Extract the (X, Y) coordinate from the center of the cell holding the provided text.  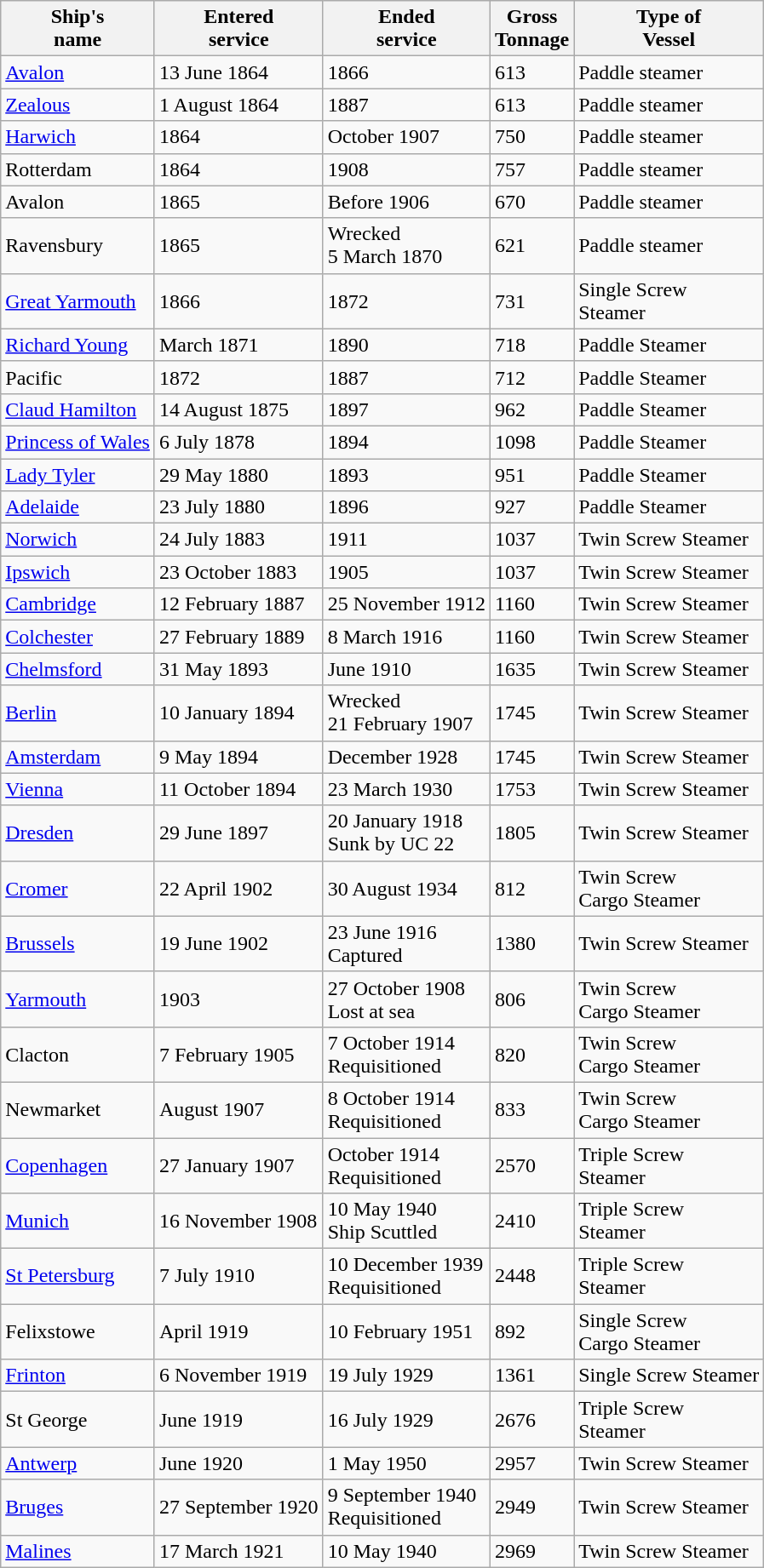
Chelmsford (78, 669)
March 1871 (238, 345)
2448 (531, 1277)
10 May 1940 (406, 1551)
812 (531, 889)
2969 (531, 1551)
7 February 1905 (238, 1054)
Newmarket (78, 1110)
750 (531, 137)
St Petersburg (78, 1277)
1897 (406, 409)
October 1907 (406, 137)
27 February 1889 (238, 637)
Frinton (78, 1376)
Cambridge (78, 604)
Bruges (78, 1507)
2676 (531, 1420)
October 1914Requisitioned (406, 1165)
GrossTonnage (531, 29)
Single Screw Steamer (669, 1376)
Brussels (78, 943)
2957 (531, 1463)
June 1919 (238, 1420)
27 September 1920 (238, 1507)
June 1920 (238, 1463)
Ship'sname (78, 29)
29 May 1880 (238, 474)
Before 1906 (406, 202)
Adelaide (78, 507)
718 (531, 345)
August 1907 (238, 1110)
10 February 1951 (406, 1331)
1361 (531, 1376)
Single ScrewCargo Steamer (669, 1331)
621 (531, 245)
St George (78, 1420)
29 June 1897 (238, 833)
16 July 1929 (406, 1420)
19 June 1902 (238, 943)
757 (531, 169)
Malines (78, 1551)
9 May 1894 (238, 757)
1380 (531, 943)
Claud Hamilton (78, 409)
Amsterdam (78, 757)
1753 (531, 789)
1805 (531, 833)
1098 (531, 442)
806 (531, 999)
962 (531, 409)
833 (531, 1110)
Wrecked5 March 1870 (406, 245)
Zealous (78, 105)
1 August 1864 (238, 105)
Ipswich (78, 572)
17 March 1921 (238, 1551)
Vienna (78, 789)
Great Yarmouth (78, 301)
10 January 1894 (238, 713)
Wrecked21 February 1907 (406, 713)
1903 (238, 999)
7 October 1914Requisitioned (406, 1054)
June 1910 (406, 669)
951 (531, 474)
731 (531, 301)
22 April 1902 (238, 889)
Felixstowe (78, 1331)
16 November 1908 (238, 1221)
1908 (406, 169)
1905 (406, 572)
Cromer (78, 889)
December 1928 (406, 757)
1893 (406, 474)
11 October 1894 (238, 789)
Rotterdam (78, 169)
April 1919 (238, 1331)
30 August 1934 (406, 889)
Single ScrewSteamer (669, 301)
1635 (531, 669)
Endedservice (406, 29)
25 November 1912 (406, 604)
10 December 1939Requisitioned (406, 1277)
6 July 1878 (238, 442)
Dresden (78, 833)
892 (531, 1331)
13 June 1864 (238, 72)
Copenhagen (78, 1165)
Norwich (78, 540)
670 (531, 202)
712 (531, 377)
8 March 1916 (406, 637)
23 July 1880 (238, 507)
Ravensbury (78, 245)
Princess of Wales (78, 442)
Munich (78, 1221)
Clacton (78, 1054)
1911 (406, 540)
820 (531, 1054)
10 May 1940Ship Scuttled (406, 1221)
Richard Young (78, 345)
1896 (406, 507)
Berlin (78, 713)
20 January 1918Sunk by UC 22 (406, 833)
23 March 1930 (406, 789)
2949 (531, 1507)
8 October 1914Requisitioned (406, 1110)
1890 (406, 345)
12 February 1887 (238, 604)
23 June 1916Captured (406, 943)
1894 (406, 442)
Pacific (78, 377)
14 August 1875 (238, 409)
2410 (531, 1221)
Colchester (78, 637)
2570 (531, 1165)
927 (531, 507)
9 September 1940Requisitioned (406, 1507)
Lady Tyler (78, 474)
24 July 1883 (238, 540)
Type ofVessel (669, 29)
Antwerp (78, 1463)
7 July 1910 (238, 1277)
27 January 1907 (238, 1165)
1 May 1950 (406, 1463)
6 November 1919 (238, 1376)
23 October 1883 (238, 572)
Yarmouth (78, 999)
Harwich (78, 137)
27 October 1908Lost at sea (406, 999)
31 May 1893 (238, 669)
Enteredservice (238, 29)
19 July 1929 (406, 1376)
